Provide the (X, Y) coordinate of the cell's center where the given text is located.  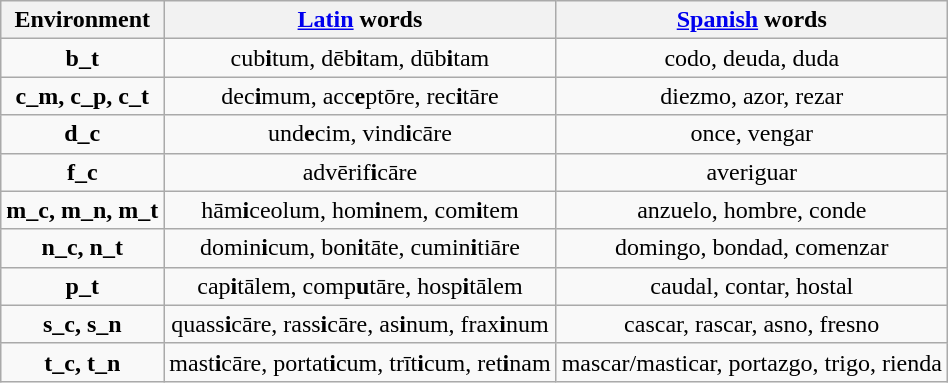
p_t (82, 286)
s_c, s_n (82, 324)
cascar, rascar, asno, fresno (752, 324)
masticāre, portaticum, trīticum, retinam (360, 362)
caudal, contar, hostal (752, 286)
codo, deuda, duda (752, 58)
Environment (82, 20)
anzuelo, hombre, conde (752, 210)
t_c, t_n (82, 362)
once, vengar (752, 134)
domingo, bondad, comenzar (752, 248)
cubitum, dēbitam, dūbitam (360, 58)
Latin words (360, 20)
dominicum, bonitāte, cuminitiāre (360, 248)
mascar/masticar, portazgo, trigo, rienda (752, 362)
quassicāre, rassicāre, asinum, fraxinum (360, 324)
m_c, m_n, m_t (82, 210)
capitālem, computāre, hospitālem (360, 286)
undecim, vindicāre (360, 134)
hāmiceolum, hominem, comitem (360, 210)
diezmo, azor, rezar (752, 96)
decimum, acceptōre, recitāre (360, 96)
advērificāre (360, 172)
c_m, c_p, c_t (82, 96)
b_t (82, 58)
Spanish words (752, 20)
n_c, n_t (82, 248)
averiguar (752, 172)
d_c (82, 134)
f_c (82, 172)
